Search for the cell housing the specified text and yield its [X, Y] center coordinate. 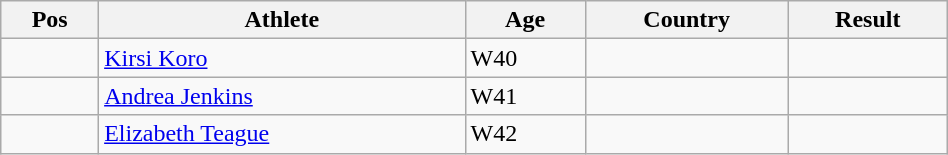
Andrea Jenkins [282, 96]
Country [686, 20]
Age [525, 20]
W40 [525, 58]
Result [868, 20]
W42 [525, 134]
Pos [50, 20]
Kirsi Koro [282, 58]
Elizabeth Teague [282, 134]
Athlete [282, 20]
W41 [525, 96]
